Return the (X, Y) coordinate for the center point of the cell that contains the specified text.  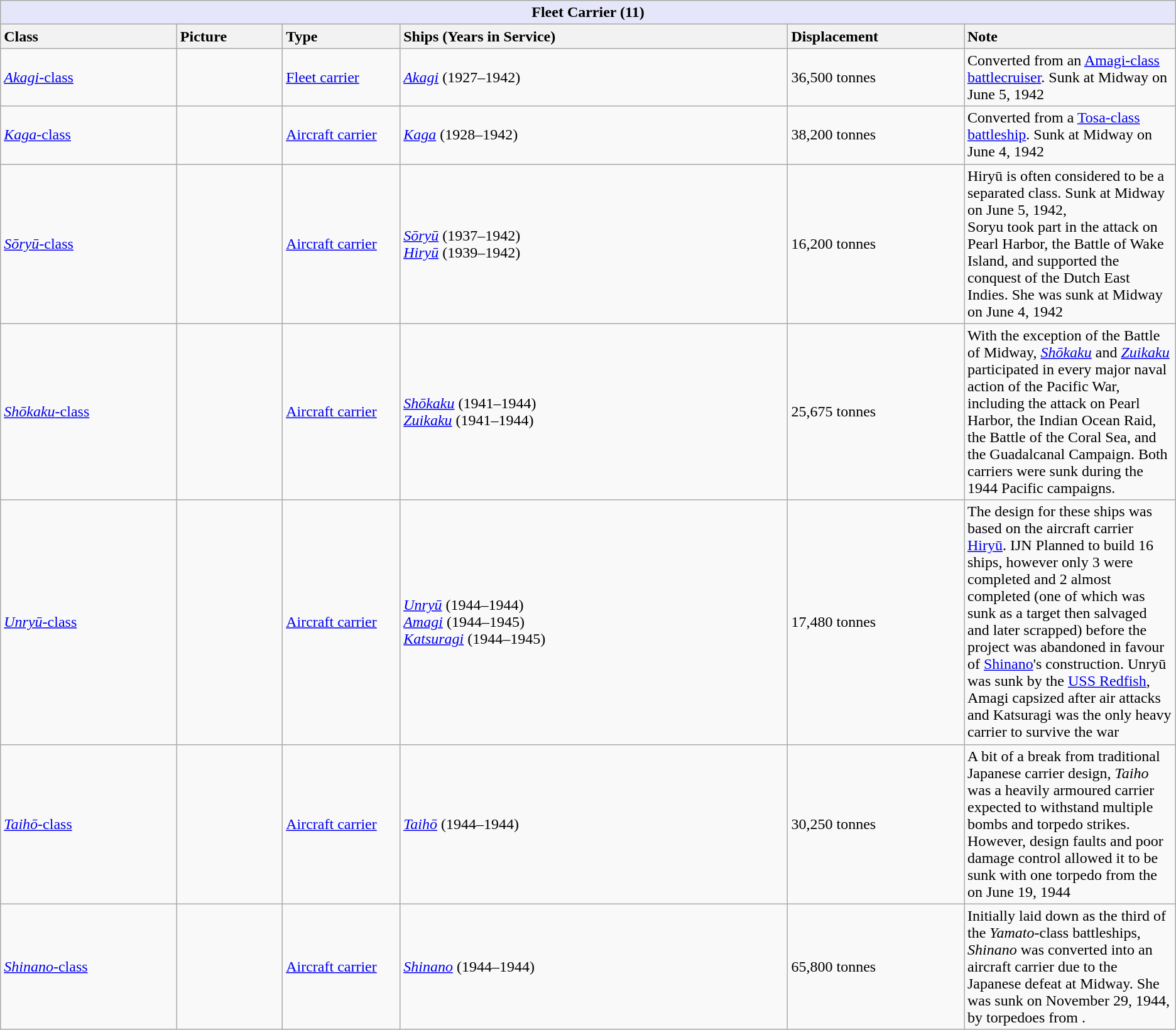
Ships (Years in Service) (594, 36)
38,200 tonnes (876, 135)
Sōryū (1937–1942)Hiryū (1939–1942) (594, 244)
Displacement (876, 36)
Class (89, 36)
Sōryū-class (89, 244)
Fleet carrier (342, 77)
36,500 tonnes (876, 77)
Akagi (1927–1942) (594, 77)
Shōkaku-class (89, 412)
Shinano-class (89, 967)
Shinano (1944–1944) (594, 967)
Kaga (1928–1942) (594, 135)
16,200 tonnes (876, 244)
Unryū (1944–1944)Amagi (1944–1945)Katsuragi (1944–1945) (594, 622)
Picture (229, 36)
25,675 tonnes (876, 412)
Type (342, 36)
Taihō (1944–1944) (594, 824)
Converted from an Amagi-class battlecruiser. Sunk at Midway on June 5, 1942 (1069, 77)
Unryū-class (89, 622)
Shōkaku (1941–1944)Zuikaku (1941–1944) (594, 412)
17,480 tonnes (876, 622)
Note (1069, 36)
65,800 tonnes (876, 967)
Akagi-class (89, 77)
Taihō-class (89, 824)
Converted from a Tosa-class battleship. Sunk at Midway on June 4, 1942 (1069, 135)
Kaga-class (89, 135)
30,250 tonnes (876, 824)
Fleet Carrier (11) (588, 13)
